Find where the given text appears and provide that cell's center as [x, y] coordinate. 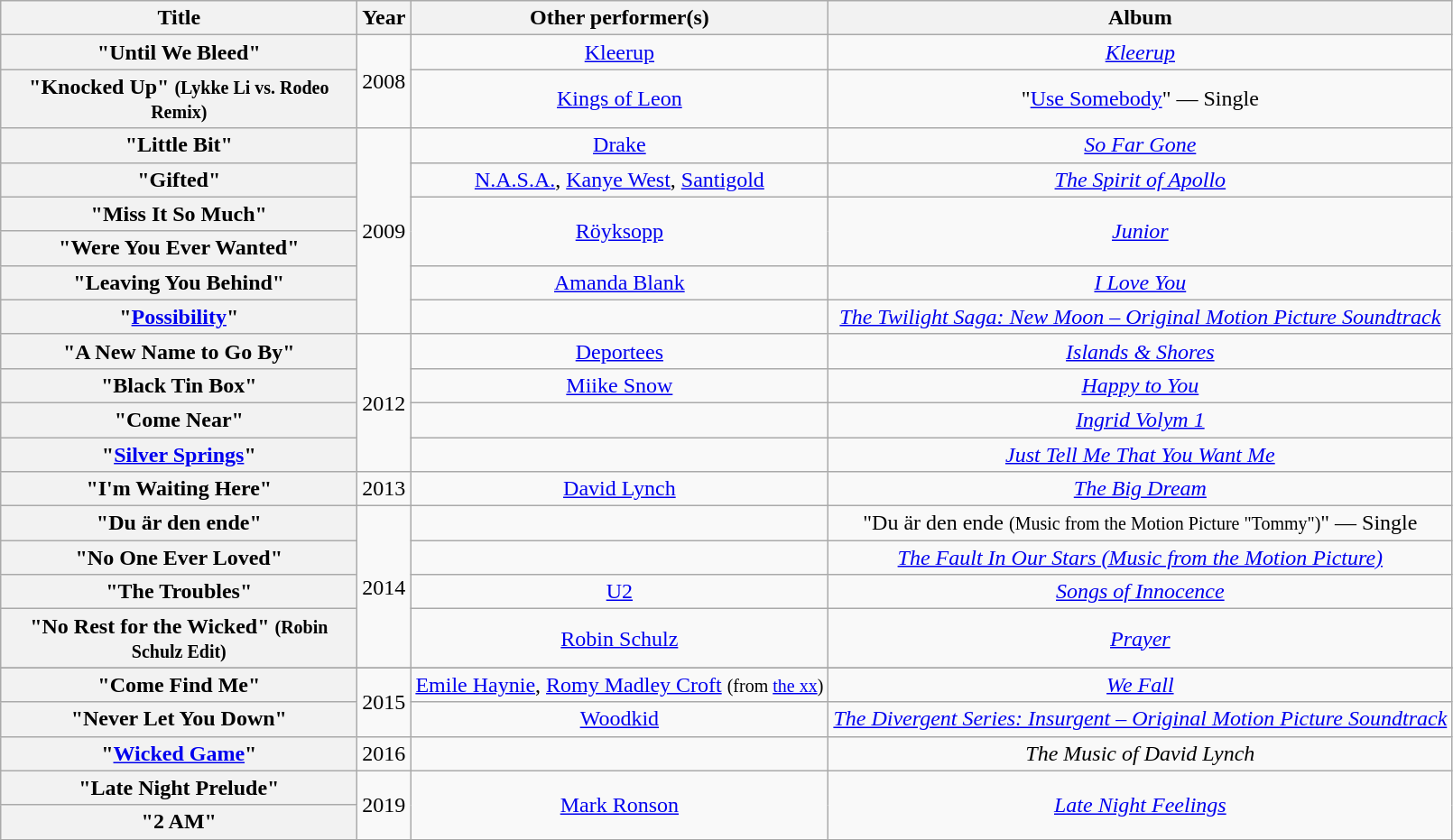
Other performer(s) [619, 18]
"Du är den ende" [179, 523]
Junior [1141, 231]
David Lynch [619, 489]
"No One Ever Loved" [179, 558]
"Come Find Me" [179, 685]
Mark Ronson [619, 805]
2016 [384, 753]
So Far Gone [1141, 145]
Woodkid [619, 719]
The Twilight Saga: New Moon – Original Motion Picture Soundtrack [1141, 317]
2013 [384, 489]
The Big Dream [1141, 489]
Title [179, 18]
"Little Bit" [179, 145]
2014 [384, 586]
"The Troubles" [179, 592]
Just Tell Me That You Want Me [1141, 454]
"Knocked Up" (Lykke Li vs. Rodeo Remix) [179, 99]
"Gifted" [179, 180]
The Divergent Series: Insurgent – Original Motion Picture Soundtrack [1141, 719]
The Spirit of Apollo [1141, 180]
I Love You [1141, 282]
2008 [384, 81]
"I'm Waiting Here" [179, 489]
Röyksopp [619, 231]
"Possibility" [179, 317]
Emile Haynie, Romy Madley Croft (from the xx) [619, 685]
"Silver Springs" [179, 454]
"Never Let You Down" [179, 719]
Late Night Feelings [1141, 805]
Songs of Innocence [1141, 592]
Drake [619, 145]
Ingrid Volym 1 [1141, 420]
Prayer [1141, 639]
Album [1141, 18]
"Wicked Game" [179, 753]
N.A.S.A., Kanye West, Santigold [619, 180]
2009 [384, 231]
"Late Night Prelude" [179, 788]
Happy to You [1141, 385]
"Use Somebody" — Single [1141, 99]
Miike Snow [619, 385]
Islands & Shores [1141, 351]
"A New Name to Go By" [179, 351]
U2 [619, 592]
"Leaving You Behind" [179, 282]
2015 [384, 702]
"Were You Ever Wanted" [179, 248]
"2 AM" [179, 822]
Year [384, 18]
"Black Tin Box" [179, 385]
2019 [384, 805]
The Fault In Our Stars (Music from the Motion Picture) [1141, 558]
"Du är den ende (Music from the Motion Picture "Tommy")" — Single [1141, 523]
"Miss It So Much" [179, 214]
The Music of David Lynch [1141, 753]
"Come Near" [179, 420]
"No Rest for the Wicked" (Robin Schulz Edit) [179, 639]
"Until We Bleed" [179, 52]
Kings of Leon [619, 99]
2012 [384, 402]
We Fall [1141, 685]
Amanda Blank [619, 282]
Robin Schulz [619, 639]
Deportees [619, 351]
